Output the (x, y) coordinate of the center of the cell containing the given text.  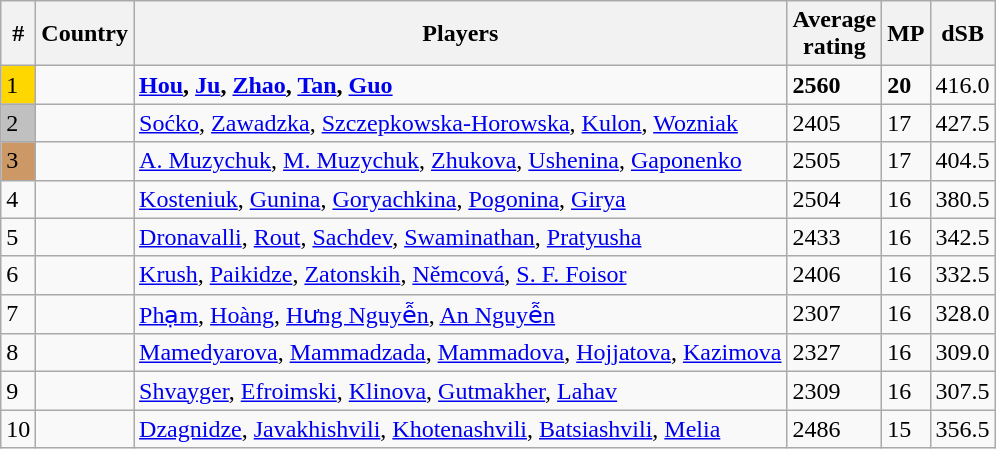
427.5 (962, 123)
7 (18, 314)
Shvayger, Efroimski, Klinova, Gutmakher, Lahav (461, 391)
2327 (834, 353)
6 (18, 275)
15 (906, 429)
dSB (962, 34)
2 (18, 123)
4 (18, 199)
2504 (834, 199)
328.0 (962, 314)
MP (906, 34)
Mamedyarova, Mammadzada, Mammadova, Hojjatova, Kazimova (461, 353)
2405 (834, 123)
20 (906, 85)
404.5 (962, 161)
2560 (834, 85)
307.5 (962, 391)
356.5 (962, 429)
332.5 (962, 275)
Country (85, 34)
Soćko, Zawadzka, Szczepkowska-Horowska, Kulon, Wozniak (461, 123)
416.0 (962, 85)
# (18, 34)
Hou, Ju, Zhao, Tan, Guo (461, 85)
380.5 (962, 199)
Phạm, Hoàng, Hưng Nguyễn, An Nguyễn (461, 314)
2309 (834, 391)
Averagerating (834, 34)
2505 (834, 161)
342.5 (962, 237)
1 (18, 85)
2307 (834, 314)
2406 (834, 275)
Dronavalli, Rout, Sachdev, Swaminathan, Pratyusha (461, 237)
Krush, Paikidze, Zatonskih, Němcová, S. F. Foisor (461, 275)
5 (18, 237)
2433 (834, 237)
A. Muzychuk, M. Muzychuk, Zhukova, Ushenina, Gaponenko (461, 161)
3 (18, 161)
Dzagnidze, Javakhishvili, Khotenashvili, Batsiashvili, Melia (461, 429)
9 (18, 391)
Players (461, 34)
10 (18, 429)
8 (18, 353)
2486 (834, 429)
309.0 (962, 353)
Kosteniuk, Gunina, Goryachkina, Pogonina, Girya (461, 199)
